Pinpoint the cell where the given text exists, returning its [x, y] midpoint coordinate. 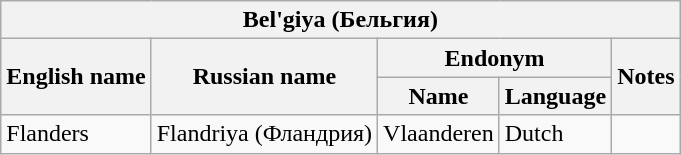
Vlaanderen [439, 134]
English name [76, 77]
Name [439, 96]
Flandriya (Фландрия) [264, 134]
Flanders [76, 134]
Notes [646, 77]
Russian name [264, 77]
Language [555, 96]
Dutch [555, 134]
Bel'giya (Бельгия) [340, 20]
Endonym [495, 58]
